Return (x, y) of the center of cell containing provided text 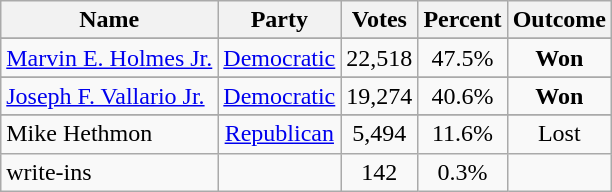
47.5% (462, 58)
5,494 (380, 134)
Mike Hethmon (110, 134)
Lost (559, 134)
Party (280, 20)
Republican (280, 134)
Votes (380, 20)
Outcome (559, 20)
Percent (462, 20)
0.3% (462, 172)
19,274 (380, 96)
22,518 (380, 58)
Joseph F. Vallario Jr. (110, 96)
write-ins (110, 172)
40.6% (462, 96)
Name (110, 20)
11.6% (462, 134)
142 (380, 172)
Marvin E. Holmes Jr. (110, 58)
